Search for the cell housing the specified text and yield its (X, Y) center coordinate. 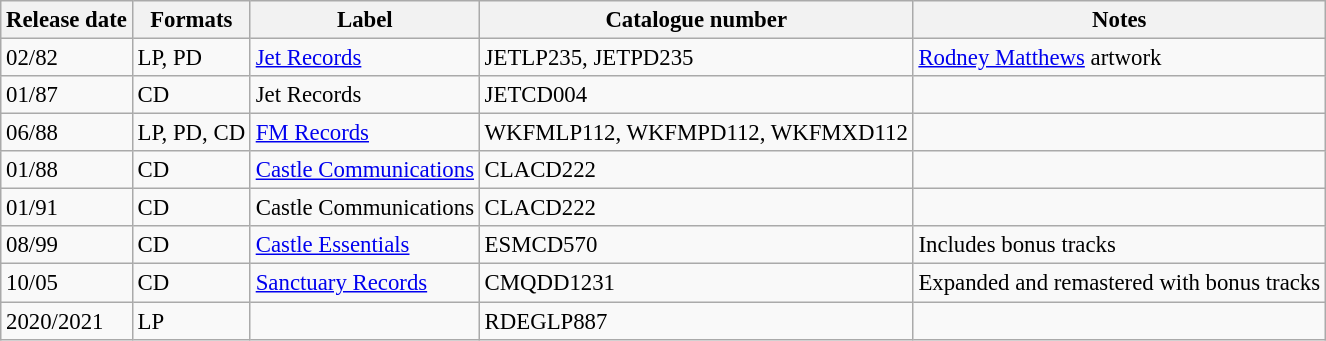
CMQDD1231 (696, 283)
06/88 (66, 133)
LP, PD, CD (191, 133)
Release date (66, 20)
02/82 (66, 58)
10/05 (66, 283)
Rodney Matthews artwork (1119, 58)
Castle Essentials (364, 245)
Notes (1119, 20)
Expanded and remastered with bonus tracks (1119, 283)
01/91 (66, 208)
FM Records (364, 133)
ESMCD570 (696, 245)
WKFMLP112, WKFMPD112, WKFMXD112 (696, 133)
Includes bonus tracks (1119, 245)
RDEGLP887 (696, 321)
2020/2021 (66, 321)
Formats (191, 20)
Sanctuary Records (364, 283)
LP (191, 321)
01/88 (66, 170)
LP, PD (191, 58)
Label (364, 20)
JETCD004 (696, 95)
08/99 (66, 245)
01/87 (66, 95)
Catalogue number (696, 20)
JETLP235, JETPD235 (696, 58)
